Pinpoint the cell where the given text exists, returning its [X, Y] midpoint coordinate. 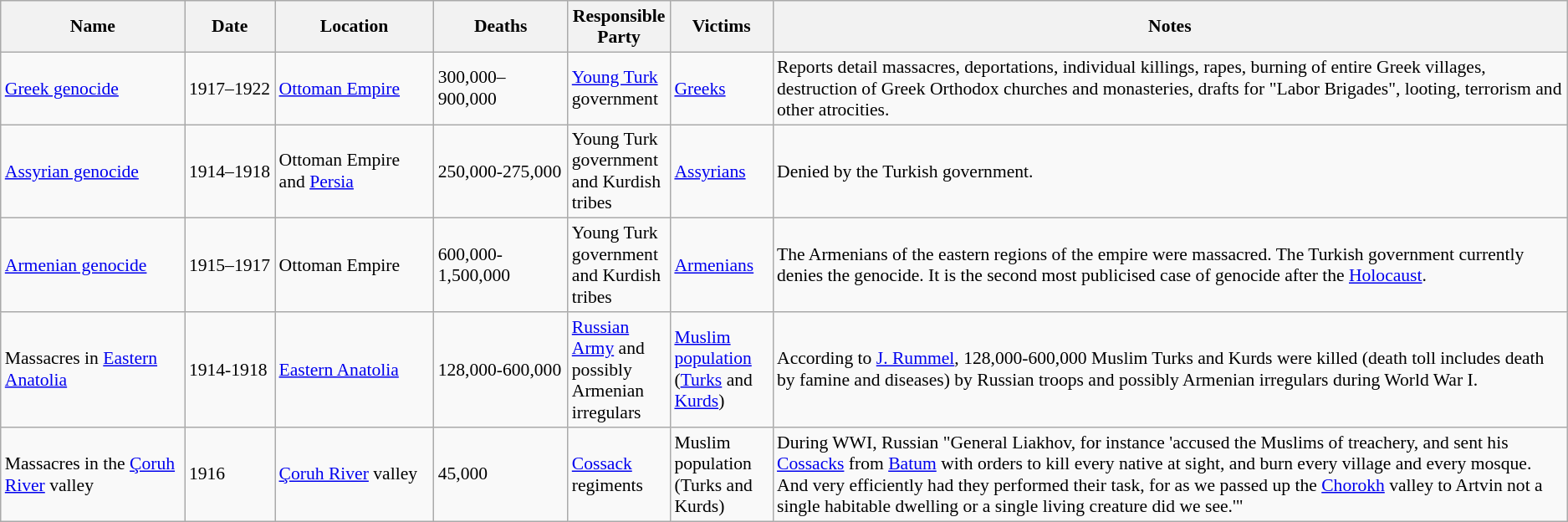
Cossack regiments [619, 474]
600,000-1,500,000 [501, 265]
Denied by the Turkish government. [1170, 171]
Responsible Party [619, 27]
Çoruh River valley [354, 474]
Greeks [721, 89]
Date [230, 27]
Massacres in the Çoruh River valley [93, 474]
1914-1918 [230, 370]
300,000–900,000 [501, 89]
Eastern Anatolia [354, 370]
1914–1918 [230, 171]
Armenian genocide [93, 265]
45,000 [501, 474]
Young Turk government [619, 89]
Location [354, 27]
Notes [1170, 27]
Assyrians [721, 171]
250,000-275,000 [501, 171]
Deaths [501, 27]
Ottoman Empire and Persia [354, 171]
Name [93, 27]
1916 [230, 474]
Assyrian genocide [93, 171]
Russian Army and possibly Armenian irregulars [619, 370]
Greek genocide [93, 89]
Massacres in Eastern Anatolia [93, 370]
1917–1922 [230, 89]
Victims [721, 27]
1915–1917 [230, 265]
128,000-600,000 [501, 370]
Armenians [721, 265]
